Capture the cell that displays the provided text and extract its [X, Y] central coordinate. 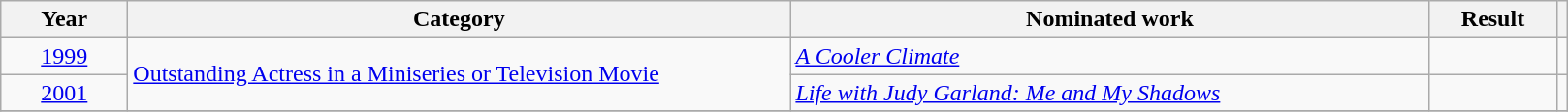
Category [460, 19]
Year [64, 19]
A Cooler Climate [1109, 56]
Life with Judy Garland: Me and My Shadows [1109, 93]
Outstanding Actress in a Miniseries or Television Movie [460, 74]
2001 [64, 93]
1999 [64, 56]
Result [1493, 19]
Nominated work [1109, 19]
